Detect which cell encompasses the target text, then output its (X, Y) center coordinate. 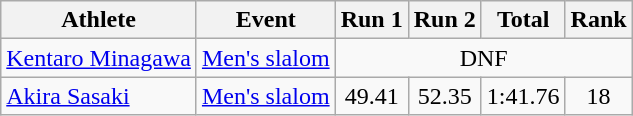
Rank (598, 20)
Kentaro Minagawa (99, 58)
Akira Sasaki (99, 96)
18 (598, 96)
Run 2 (444, 20)
DNF (484, 58)
Total (523, 20)
Athlete (99, 20)
Run 1 (372, 20)
49.41 (372, 96)
1:41.76 (523, 96)
52.35 (444, 96)
Event (266, 20)
